Locate the cell with the specified text and output its [X, Y] center coordinate. 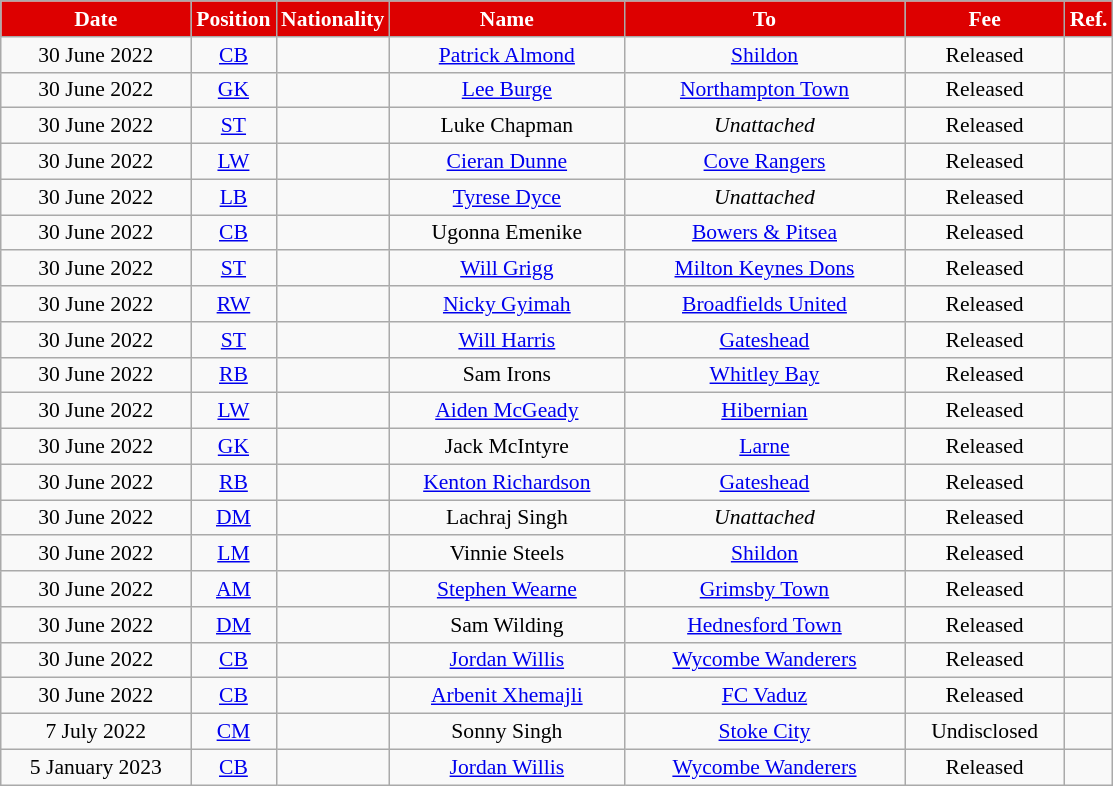
Position [234, 19]
Lachraj Singh [506, 518]
Arbenit Xhemajli [506, 696]
7 July 2022 [96, 732]
LM [234, 554]
Fee [985, 19]
Luke Chapman [506, 126]
Vinnie Steels [506, 554]
Whitley Bay [764, 375]
Grimsby Town [764, 589]
FC Vaduz [764, 696]
Nationality [332, 19]
Sam Irons [506, 375]
Hibernian [764, 411]
Lee Burge [506, 90]
Jack McIntyre [506, 447]
LB [234, 197]
Patrick Almond [506, 55]
Name [506, 19]
Northampton Town [764, 90]
Milton Keynes Dons [764, 269]
Sonny Singh [506, 732]
AM [234, 589]
Ref. [1089, 19]
CM [234, 732]
Stephen Wearne [506, 589]
Tyrese Dyce [506, 197]
Date [96, 19]
RW [234, 304]
Bowers & Pitsea [764, 233]
Sam Wilding [506, 625]
Stoke City [764, 732]
Undisclosed [985, 732]
Cieran Dunne [506, 162]
5 January 2023 [96, 767]
Will Harris [506, 340]
Nicky Gyimah [506, 304]
Broadfields United [764, 304]
Ugonna Emenike [506, 233]
Cove Rangers [764, 162]
Kenton Richardson [506, 482]
Larne [764, 447]
Will Grigg [506, 269]
Hednesford Town [764, 625]
Aiden McGeady [506, 411]
To [764, 19]
